Locate the cell with the specified text and output its [X, Y] center coordinate. 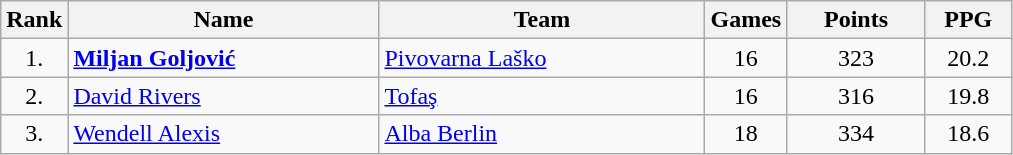
Name [224, 20]
20.2 [968, 58]
Pivovarna Laško [542, 58]
Games [746, 20]
3. [34, 134]
1. [34, 58]
Team [542, 20]
Points [856, 20]
Alba Berlin [542, 134]
18.6 [968, 134]
Wendell Alexis [224, 134]
Tofaş [542, 96]
323 [856, 58]
19.8 [968, 96]
PPG [968, 20]
Rank [34, 20]
18 [746, 134]
David Rivers [224, 96]
2. [34, 96]
Miljan Goljović [224, 58]
334 [856, 134]
316 [856, 96]
